Provide the [x, y] coordinate of the cell's center where the given text is located.  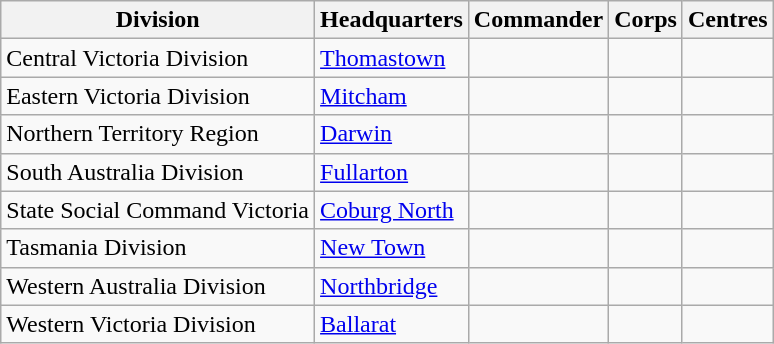
Western Australia Division [158, 286]
New Town [392, 248]
Commander [538, 20]
Division [158, 20]
Northbridge [392, 286]
Ballarat [392, 324]
Fullarton [392, 172]
Western Victoria Division [158, 324]
Eastern Victoria Division [158, 96]
Tasmania Division [158, 248]
Mitcham [392, 96]
South Australia Division [158, 172]
Central Victoria Division [158, 58]
Centres [728, 20]
Northern Territory Region [158, 134]
Coburg North [392, 210]
State Social Command Victoria [158, 210]
Darwin [392, 134]
Headquarters [392, 20]
Thomastown [392, 58]
Corps [646, 20]
